Extract the (x, y) coordinate from the center of the cell holding the provided text.  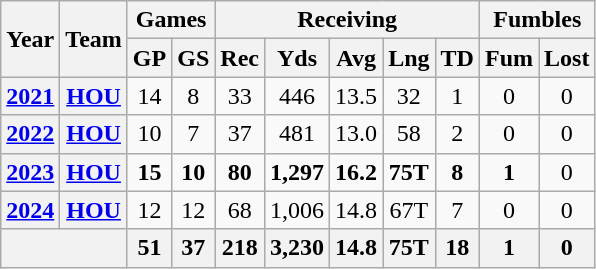
Rec (240, 58)
15 (149, 172)
80 (240, 172)
Games (170, 20)
16.2 (356, 172)
218 (240, 248)
2 (457, 134)
GP (149, 58)
68 (240, 210)
13.0 (356, 134)
33 (240, 96)
58 (409, 134)
TD (457, 58)
14 (149, 96)
18 (457, 248)
2023 (30, 172)
32 (409, 96)
2021 (30, 96)
3,230 (298, 248)
Fumbles (536, 20)
2022 (30, 134)
Year (30, 39)
Lost (567, 58)
Receiving (348, 20)
2024 (30, 210)
1,006 (298, 210)
481 (298, 134)
Yds (298, 58)
446 (298, 96)
13.5 (356, 96)
Avg (356, 58)
Lng (409, 58)
51 (149, 248)
1,297 (298, 172)
GS (194, 58)
Fum (508, 58)
67T (409, 210)
Team (94, 39)
